Capture the cell that displays the provided text and extract its (x, y) central coordinate. 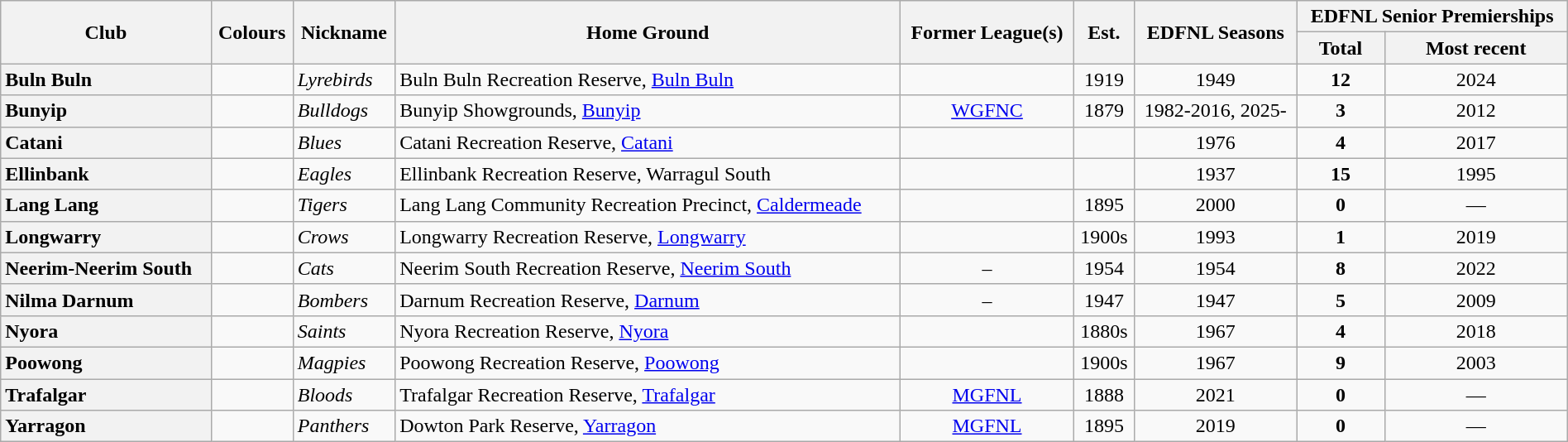
Total (1341, 48)
Eagles (344, 174)
Longwarry (106, 237)
2018 (1475, 331)
8 (1341, 268)
Blues (344, 142)
2012 (1475, 111)
Dowton Park Reserve, Yarragon (648, 426)
Catani (106, 142)
Most recent (1475, 48)
Neerim South Recreation Reserve, Neerim South (648, 268)
1 (1341, 237)
Crows (344, 237)
Ellinbank Recreation Reserve, Warragul South (648, 174)
Nyora Recreation Reserve, Nyora (648, 331)
Trafalgar Recreation Reserve, Trafalgar (648, 395)
Buln Buln (106, 79)
1880s (1103, 331)
Saints (344, 331)
Yarragon (106, 426)
Home Ground (648, 32)
2024 (1475, 79)
Longwarry Recreation Reserve, Longwarry (648, 237)
EDFNL Seasons (1216, 32)
Bunyip Showgrounds, Bunyip (648, 111)
Bloods (344, 395)
2000 (1216, 205)
Lang Lang (106, 205)
2021 (1216, 395)
Lang Lang Community Recreation Precinct, Caldermeade (648, 205)
1982-2016, 2025- (1216, 111)
2003 (1475, 363)
Darnum Recreation Reserve, Darnum (648, 300)
1993 (1216, 237)
1949 (1216, 79)
Former League(s) (987, 32)
1937 (1216, 174)
12 (1341, 79)
Magpies (344, 363)
WGFNC (987, 111)
Panthers (344, 426)
5 (1341, 300)
9 (1341, 363)
Nilma Darnum (106, 300)
3 (1341, 111)
1888 (1103, 395)
EDFNL Senior Premierships (1432, 17)
2009 (1475, 300)
Tigers (344, 205)
2017 (1475, 142)
Colours (251, 32)
Buln Buln Recreation Reserve, Buln Buln (648, 79)
Est. (1103, 32)
Ellinbank (106, 174)
1995 (1475, 174)
1879 (1103, 111)
Cats (344, 268)
1919 (1103, 79)
Club (106, 32)
Poowong (106, 363)
Neerim-Neerim South (106, 268)
Bombers (344, 300)
Nyora (106, 331)
Lyrebirds (344, 79)
2022 (1475, 268)
1976 (1216, 142)
Poowong Recreation Reserve, Poowong (648, 363)
Bunyip (106, 111)
15 (1341, 174)
Bulldogs (344, 111)
Catani Recreation Reserve, Catani (648, 142)
Trafalgar (106, 395)
Nickname (344, 32)
